Find where the given text appears and provide that cell's center as (X, Y) coordinate. 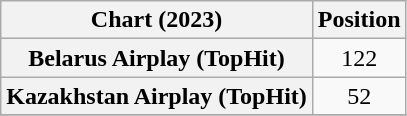
Position (359, 20)
Chart (2023) (157, 20)
Kazakhstan Airplay (TopHit) (157, 96)
122 (359, 58)
Belarus Airplay (TopHit) (157, 58)
52 (359, 96)
